Search for the cell housing the specified text and yield its (X, Y) center coordinate. 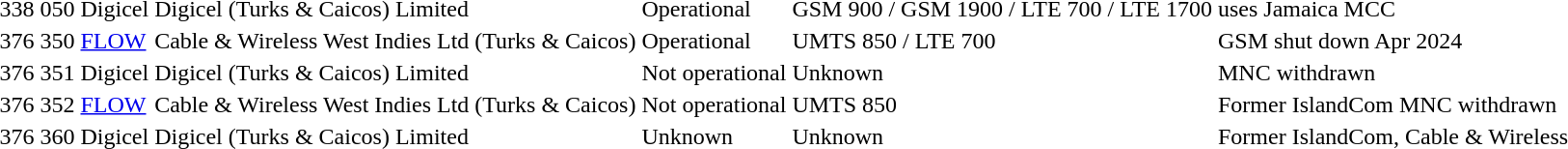
Digicel (Turks & Caicos) Limited (395, 73)
UMTS 850 / LTE 700 (1003, 41)
350 (58, 41)
352 (58, 104)
UMTS 850 (1003, 104)
Unknown (1003, 73)
Operational (714, 41)
351 (58, 73)
Digicel (115, 73)
